Scan for the cell matching the given text and deliver its (X, Y) coordinate at center. 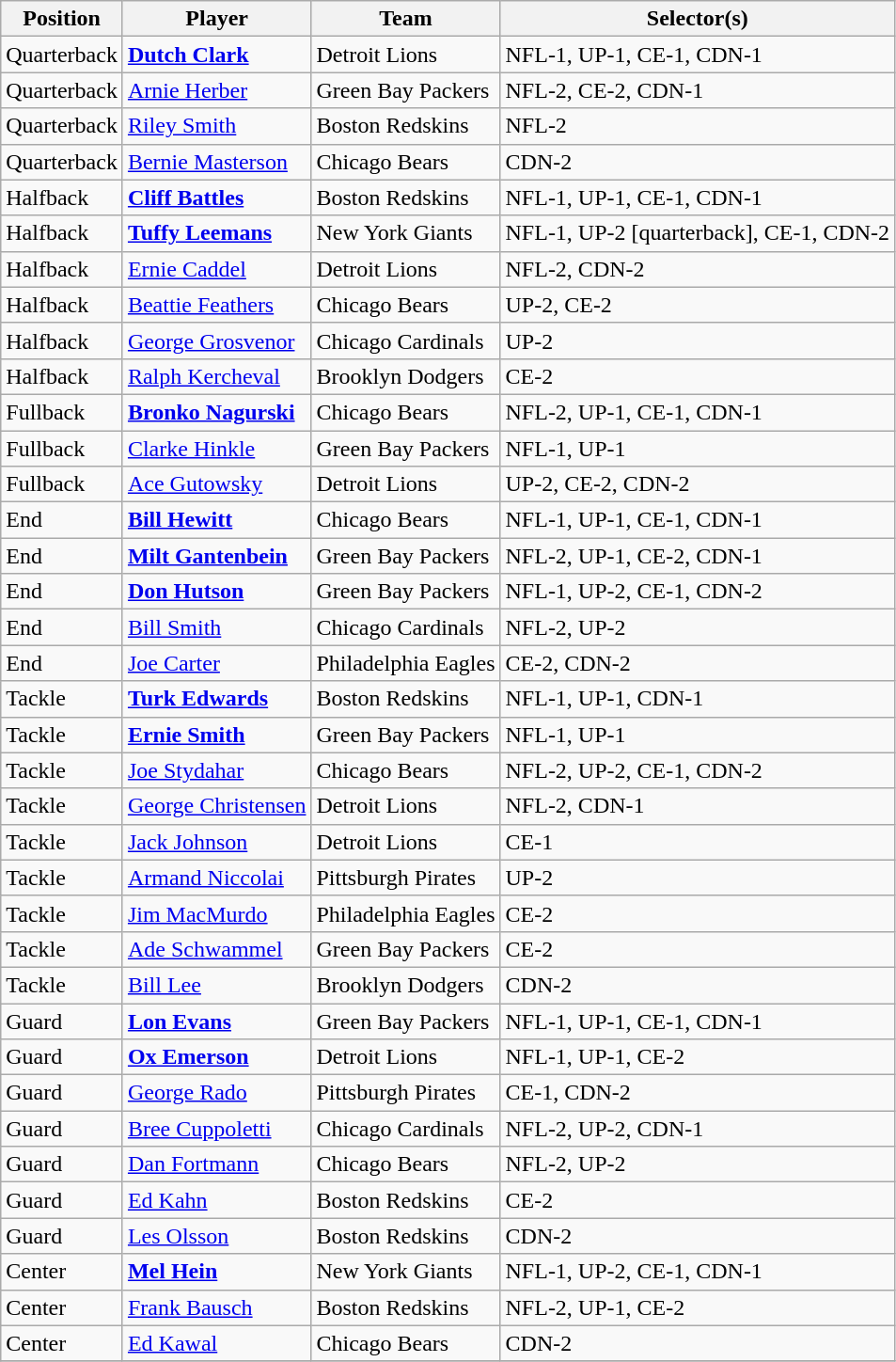
Dan Fortmann (216, 1164)
UP-2, CE-2 (698, 305)
George Grosvenor (216, 340)
Ed Kahn (216, 1200)
Ralph Kercheval (216, 376)
Bree Cuppoletti (216, 1129)
NFL-2 (698, 126)
UP-2, CE-2, CDN-2 (698, 484)
Cliff Battles (216, 198)
Position (62, 19)
Ox Emerson (216, 1057)
CE-2, CDN-2 (698, 663)
Ernie Smith (216, 735)
Beattie Feathers (216, 305)
NFL-1, UP-2, CE-1, CDN-2 (698, 592)
Ed Kawal (216, 1343)
Mel Hein (216, 1272)
Frank Bausch (216, 1307)
George Rado (216, 1093)
Clarke Hinkle (216, 449)
Bill Smith (216, 627)
Lon Evans (216, 1021)
Bronko Nagurski (216, 412)
Arnie Herber (216, 90)
Armand Niccolai (216, 878)
Team (406, 19)
NFL-2, CDN-2 (698, 269)
Milt Gantenbein (216, 556)
NFL-1, UP-1, CDN-1 (698, 699)
NFL-2, CDN-1 (698, 806)
Player (216, 19)
Ade Schwammel (216, 949)
Dutch Clark (216, 55)
Bernie Masterson (216, 162)
Don Hutson (216, 592)
Bill Hewitt (216, 520)
Jack Johnson (216, 842)
NFL-2, UP-1, CE-2 (698, 1307)
George Christensen (216, 806)
NFL-2, UP-2, CE-1, CDN-2 (698, 770)
Bill Lee (216, 985)
CE-1, CDN-2 (698, 1093)
Ace Gutowsky (216, 484)
Riley Smith (216, 126)
NFL-2, UP-2, CDN-1 (698, 1129)
Jim MacMurdo (216, 913)
Tuffy Leemans (216, 233)
NFL-2, CE-2, CDN-1 (698, 90)
Turk Edwards (216, 699)
NFL-2, UP-1, CE-2, CDN-1 (698, 556)
NFL-1, UP-2, CE-1, CDN-1 (698, 1272)
NFL-1, UP-2 [quarterback], CE-1, CDN-2 (698, 233)
Ernie Caddel (216, 269)
Les Olsson (216, 1236)
NFL-2, UP-1, CE-1, CDN-1 (698, 412)
Selector(s) (698, 19)
Joe Stydahar (216, 770)
Joe Carter (216, 663)
NFL-1, UP-1, CE-2 (698, 1057)
CE-1 (698, 842)
